From the cell containing the given text, extract its center point as (x, y) coordinate. 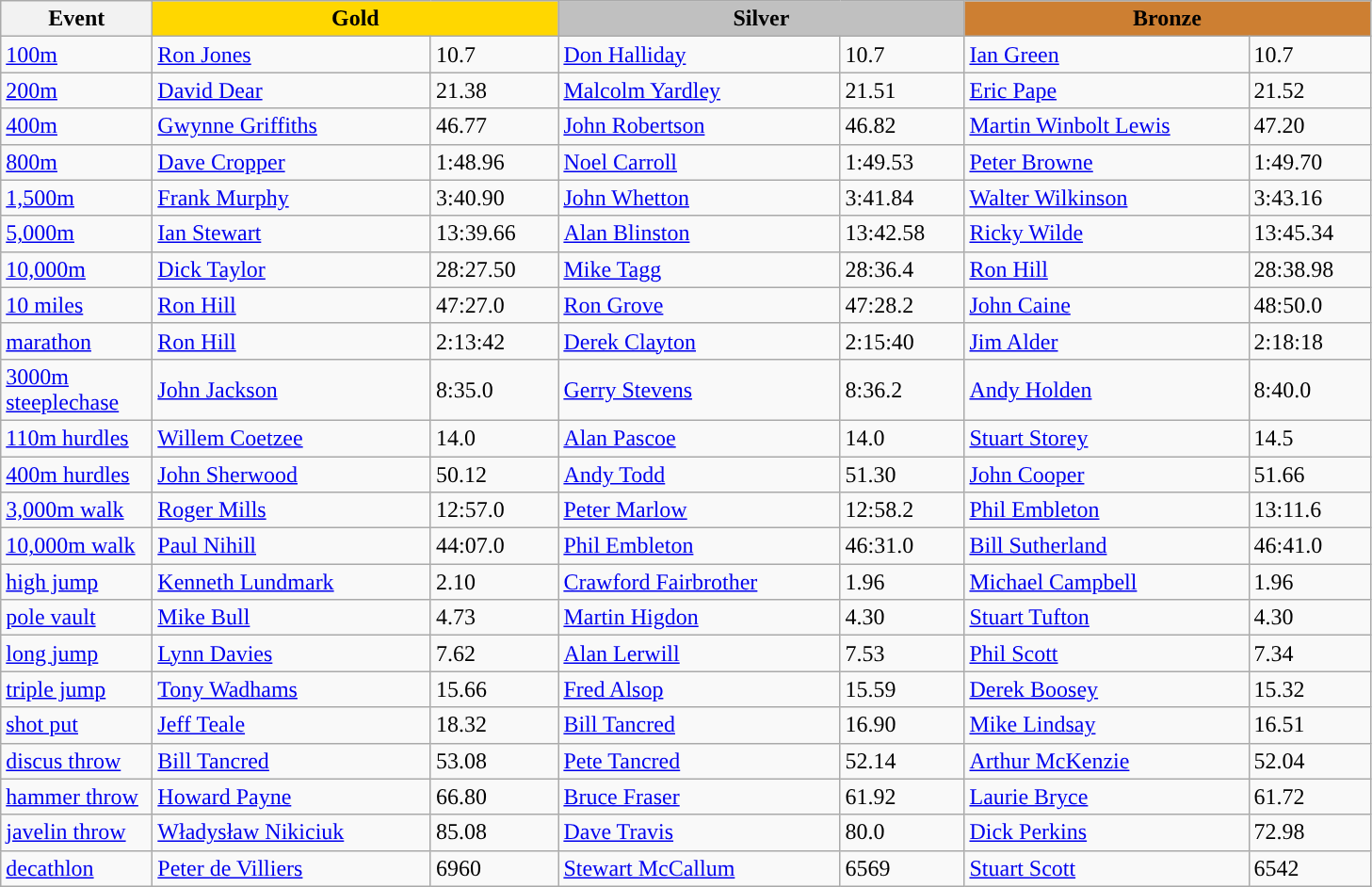
Dick Perkins (1106, 832)
8:35.0 (493, 390)
61.72 (1309, 797)
Stuart Scott (1106, 868)
Silver (761, 19)
Bill Sutherland (1106, 546)
Peter de Villiers (292, 868)
15.59 (902, 689)
10,000m walk (77, 546)
6542 (1309, 868)
Ron Jones (292, 55)
Pete Tancred (699, 761)
Mike Bull (292, 618)
Event (77, 19)
2:15:40 (902, 341)
10 miles (77, 305)
2:18:18 (1309, 341)
50.12 (493, 474)
Noel Carroll (699, 162)
1,500m (77, 198)
discus throw (77, 761)
Willem Coetzee (292, 438)
3:40.90 (493, 198)
Frank Murphy (292, 198)
4.73 (493, 618)
6569 (902, 868)
52.04 (1309, 761)
shot put (77, 725)
Howard Payne (292, 797)
47:28.2 (902, 305)
2:13:42 (493, 341)
51.66 (1309, 474)
Stuart Storey (1106, 438)
7.34 (1309, 653)
72.98 (1309, 832)
high jump (77, 582)
John Jackson (292, 390)
85.08 (493, 832)
long jump (77, 653)
Crawford Fairbrother (699, 582)
2.10 (493, 582)
18.32 (493, 725)
Ricky Wilde (1106, 234)
13:11.6 (1309, 510)
400m (77, 126)
Tony Wadhams (292, 689)
Jeff Teale (292, 725)
Michael Campbell (1106, 582)
Eric Pape (1106, 90)
14.5 (1309, 438)
John Cooper (1106, 474)
Dave Cropper (292, 162)
800m (77, 162)
66.80 (493, 797)
Dick Taylor (292, 269)
Alan Pascoe (699, 438)
Stewart McCallum (699, 868)
5,000m (77, 234)
48:50.0 (1309, 305)
110m hurdles (77, 438)
Stuart Tufton (1106, 618)
John Robertson (699, 126)
46.82 (902, 126)
7.53 (902, 653)
Martin Higdon (699, 618)
Arthur McKenzie (1106, 761)
8:36.2 (902, 390)
1:49.53 (902, 162)
Walter Wilkinson (1106, 198)
16.90 (902, 725)
hammer throw (77, 797)
51.30 (902, 474)
David Dear (292, 90)
Lynn Davies (292, 653)
16.51 (1309, 725)
Fred Alsop (699, 689)
28:36.4 (902, 269)
Alan Lerwill (699, 653)
Mike Tagg (699, 269)
7.62 (493, 653)
13:42.58 (902, 234)
Kenneth Lundmark (292, 582)
Derek Clayton (699, 341)
Dave Travis (699, 832)
12:58.2 (902, 510)
Andy Todd (699, 474)
Martin Winbolt Lewis (1106, 126)
Ian Green (1106, 55)
28:27.50 (493, 269)
John Whetton (699, 198)
Paul Nihill (292, 546)
13:45.34 (1309, 234)
triple jump (77, 689)
Peter Marlow (699, 510)
100m (77, 55)
Alan Blinston (699, 234)
21.38 (493, 90)
46:41.0 (1309, 546)
13:39.66 (493, 234)
Phil Scott (1106, 653)
Don Halliday (699, 55)
Ian Stewart (292, 234)
javelin throw (77, 832)
Gold (356, 19)
3,000m walk (77, 510)
Gerry Stevens (699, 390)
Ron Grove (699, 305)
21.52 (1309, 90)
10,000m (77, 269)
marathon (77, 341)
Laurie Bryce (1106, 797)
Mike Lindsay (1106, 725)
46:31.0 (902, 546)
Andy Holden (1106, 390)
12:57.0 (493, 510)
Bronze (1168, 19)
15.32 (1309, 689)
1:49.70 (1309, 162)
John Caine (1106, 305)
53.08 (493, 761)
80.0 (902, 832)
Bruce Fraser (699, 797)
21.51 (902, 90)
400m hurdles (77, 474)
Gwynne Griffiths (292, 126)
44:07.0 (493, 546)
Władysław Nikiciuk (292, 832)
Malcolm Yardley (699, 90)
8:40.0 (1309, 390)
Derek Boosey (1106, 689)
28:38.98 (1309, 269)
61.92 (902, 797)
3:41.84 (902, 198)
Peter Browne (1106, 162)
Roger Mills (292, 510)
3000m steeplechase (77, 390)
15.66 (493, 689)
1:48.96 (493, 162)
pole vault (77, 618)
52.14 (902, 761)
47.20 (1309, 126)
Jim Alder (1106, 341)
decathlon (77, 868)
47:27.0 (493, 305)
200m (77, 90)
John Sherwood (292, 474)
3:43.16 (1309, 198)
6960 (493, 868)
46.77 (493, 126)
